From the cell containing the given text, extract its center point as (x, y) coordinate. 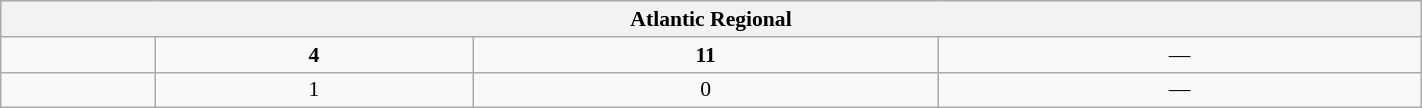
1 (314, 90)
11 (706, 55)
0 (706, 90)
Atlantic Regional (711, 19)
4 (314, 55)
